For the text-containing cell, return its midpoint in (X, Y) coordinate format. 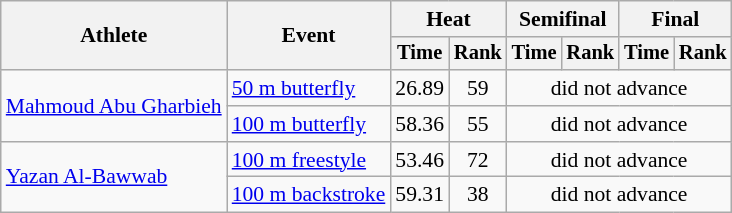
Heat (448, 19)
59 (478, 88)
72 (478, 160)
59.31 (420, 195)
38 (478, 195)
26.89 (420, 88)
100 m backstroke (309, 195)
Event (309, 36)
Yazan Al-Bawwab (114, 178)
Semifinal (563, 19)
58.36 (420, 124)
Final (675, 19)
55 (478, 124)
53.46 (420, 160)
50 m butterfly (309, 88)
100 m butterfly (309, 124)
Athlete (114, 36)
100 m freestyle (309, 160)
Mahmoud Abu Gharbieh (114, 106)
